Return (x, y) of the center of cell containing provided text 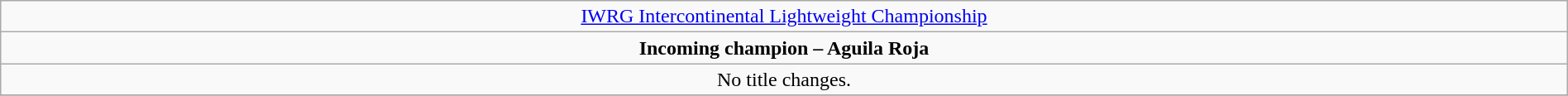
Incoming champion – Aguila Roja (784, 48)
IWRG Intercontinental Lightweight Championship (784, 17)
No title changes. (784, 79)
